Output the [x, y] coordinate of the center of the cell containing the given text.  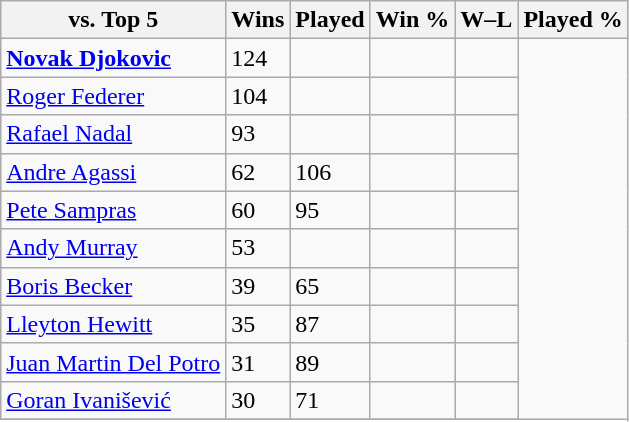
53 [258, 248]
71 [330, 400]
31 [258, 362]
Lleyton Hewitt [114, 324]
Rafael Nadal [114, 134]
30 [258, 400]
65 [330, 286]
Played % [573, 20]
93 [258, 134]
Andre Agassi [114, 172]
Win % [412, 20]
Wins [258, 20]
vs. Top 5 [114, 20]
W–L [486, 20]
Novak Djokovic [114, 58]
106 [330, 172]
Andy Murray [114, 248]
Boris Becker [114, 286]
60 [258, 210]
62 [258, 172]
124 [258, 58]
35 [258, 324]
95 [330, 210]
89 [330, 362]
Juan Martin Del Potro [114, 362]
Goran Ivanišević [114, 400]
Pete Sampras [114, 210]
104 [258, 96]
Roger Federer [114, 96]
87 [330, 324]
Played [330, 20]
39 [258, 286]
